Return the [X, Y] coordinate for the center point of the cell that contains the specified text.  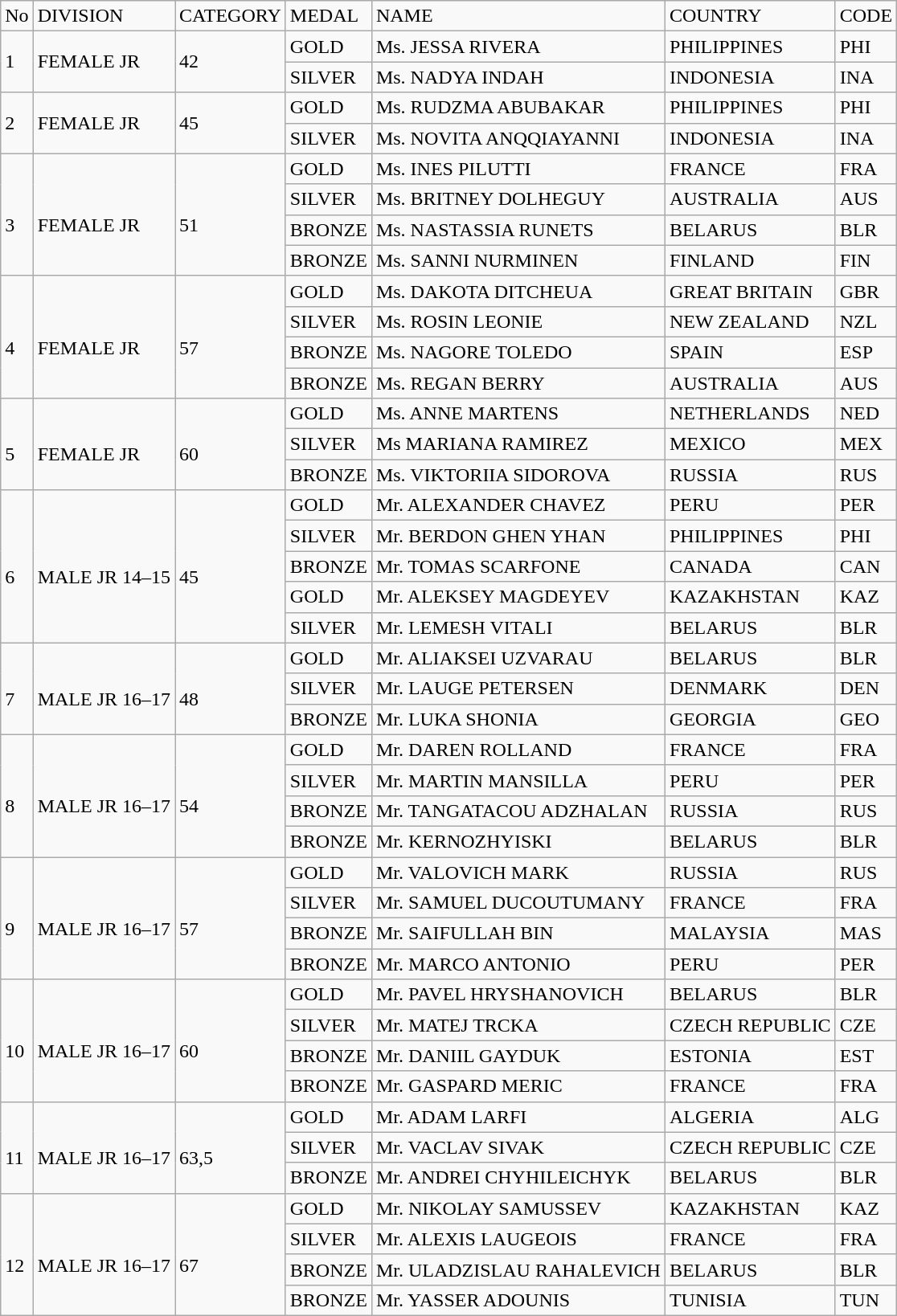
Ms. JESSA RIVERA [518, 47]
ESP [866, 352]
10 [17, 1040]
67 [231, 1254]
Mr. LAUGE PETERSEN [518, 689]
8 [17, 795]
Mr. BERDON GHEN YHAN [518, 536]
No [17, 16]
54 [231, 795]
Mr. MARTIN MANSILLA [518, 780]
Mr. MARCO ANTONIO [518, 964]
Mr. MATEJ TRCKA [518, 1025]
MALE JR 14–15 [104, 566]
Ms. NAGORE TOLEDO [518, 352]
MALAYSIA [750, 934]
Mr. ULADZISLAU RAHALEVICH [518, 1269]
EST [866, 1056]
Mr. TANGATACOU ADZHALAN [518, 811]
42 [231, 62]
MEX [866, 444]
Mr. DAREN ROLLAND [518, 750]
Mr. ANDREI CHYHILEICHYK [518, 1178]
CANADA [750, 566]
ALG [866, 1117]
Ms. VIKTORIIA SIDOROVA [518, 475]
3 [17, 215]
6 [17, 566]
Mr. ALEXANDER CHAVEZ [518, 505]
FIN [866, 260]
COUNTRY [750, 16]
FINLAND [750, 260]
SPAIN [750, 352]
Ms. REGAN BERRY [518, 383]
Mr. VALOVICH MARK [518, 872]
CODE [866, 16]
CATEGORY [231, 16]
1 [17, 62]
Mr. YASSER ADOUNIS [518, 1300]
Ms. DAKOTA DITCHEUA [518, 291]
CAN [866, 566]
DENMARK [750, 689]
Ms. NADYA INDAH [518, 77]
Ms MARIANA RAMIREZ [518, 444]
MEDAL [328, 16]
48 [231, 689]
GREAT BRITAIN [750, 291]
Mr. LUKA SHONIA [518, 719]
51 [231, 215]
Mr. ALIAKSEI UZVARAU [518, 658]
63,5 [231, 1147]
Ms. ANNE MARTENS [518, 414]
4 [17, 337]
Ms. NOVITA ANQQIAYANNI [518, 138]
5 [17, 444]
NETHERLANDS [750, 414]
Mr. ADAM LARFI [518, 1117]
NEW ZEALAND [750, 321]
Mr. SAIFULLAH BIN [518, 934]
12 [17, 1254]
Mr. PAVEL HRYSHANOVICH [518, 995]
Mr. SAMUEL DUCOUTUMANY [518, 903]
Ms. BRITNEY DOLHEGUY [518, 199]
Mr. ALEKSEY MAGDEYEV [518, 597]
11 [17, 1147]
DEN [866, 689]
NAME [518, 16]
NED [866, 414]
DIVISION [104, 16]
Ms. ROSIN LEONIE [518, 321]
9 [17, 918]
2 [17, 123]
Mr. TOMAS SCARFONE [518, 566]
TUNISIA [750, 1300]
ALGERIA [750, 1117]
GEO [866, 719]
Mr. GASPARD MERIC [518, 1086]
MEXICO [750, 444]
Ms. NASTASSIA RUNETS [518, 230]
Ms. SANNI NURMINEN [518, 260]
ESTONIA [750, 1056]
Mr. LEMESH VITALI [518, 627]
Ms. INES PILUTTI [518, 169]
Mr. ALEXIS LAUGEOIS [518, 1239]
Ms. RUDZMA ABUBAKAR [518, 108]
Mr. KERNOZHYISKI [518, 841]
Mr. NIKOLAY SAMUSSEV [518, 1208]
Mr. DANIIL GAYDUK [518, 1056]
7 [17, 689]
Mr. VACLAV SIVAK [518, 1147]
MAS [866, 934]
NZL [866, 321]
TUN [866, 1300]
GEORGIA [750, 719]
GBR [866, 291]
